Return [X, Y] of the center of cell containing provided text 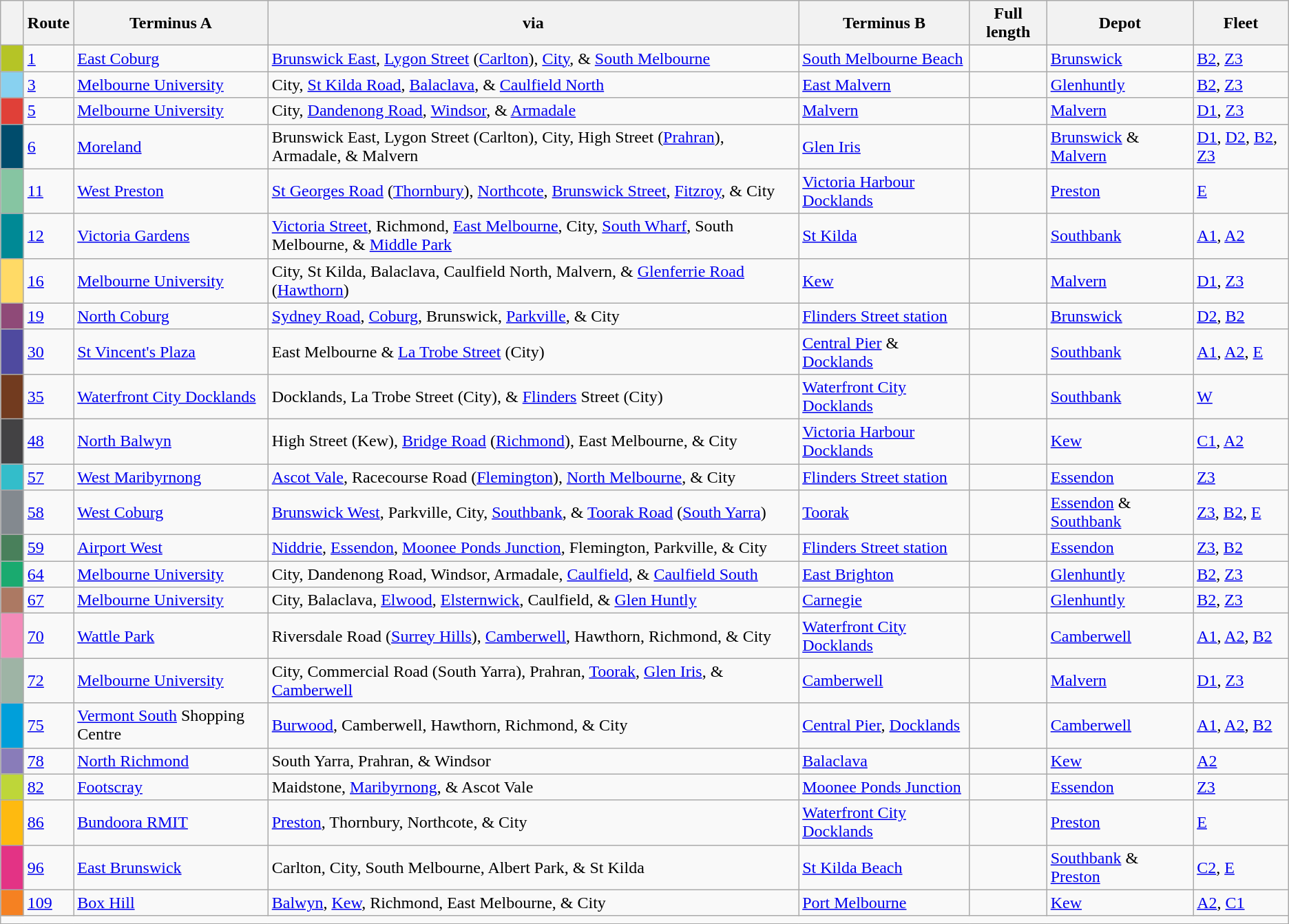
57 [48, 477]
North Richmond [171, 761]
Airport West [171, 548]
30 [48, 351]
Bundoora RMIT [171, 822]
Niddrie, Essendon, Moonee Ponds Junction, Flemington, Parkville, & City [533, 548]
Brunswick West, Parkville, City, Southbank, & Toorak Road (South Yarra) [533, 512]
Terminus B [884, 23]
City, St Kilda, Balaclava, Caulfield North, Malvern, & Glenferrie Road (Hawthorn) [533, 281]
City, Dandenong Road, Windsor, Armadale, Caulfield, & Caulfield South [533, 574]
11 [48, 191]
St Vincent's Plaza [171, 351]
Brunswick East, Lygon Street (Carlton), City, & South Melbourne [533, 59]
Box Hill [171, 903]
5 [48, 111]
D2, B2 [1241, 316]
Route [48, 23]
6 [48, 146]
City, Balaclava, Elwood, Elsternwick, Caulfield, & Glen Huntly [533, 600]
Preston, Thornbury, Northcote, & City [533, 822]
Terminus A [171, 23]
Burwood, Camberwell, Hawthorn, Richmond, & City [533, 726]
Vermont South Shopping Centre [171, 726]
A1, A2, E [1241, 351]
St Georges Road (Thornbury), Northcote, Brunswick Street, Fitzroy, & City [533, 191]
3 [48, 85]
Moonee Ponds Junction [884, 787]
96 [48, 868]
W [1241, 397]
East Brunswick [171, 868]
58 [48, 512]
City, Commercial Road (South Yarra), Prahran, Toorak, Glen Iris, & Camberwell [533, 680]
Riversdale Road (Surrey Hills), Camberwell, Hawthorn, Richmond, & City [533, 636]
Ascot Vale, Racecourse Road (Flemington), North Melbourne, & City [533, 477]
Z3, B2, E [1241, 512]
Southbank & Preston [1120, 868]
Port Melbourne [884, 903]
Wattle Park [171, 636]
Central Pier & Docklands [884, 351]
Essendon & Southbank [1120, 512]
East Melbourne & La Trobe Street (City) [533, 351]
Victoria Gardens [171, 235]
East Brighton [884, 574]
82 [48, 787]
St Kilda [884, 235]
48 [48, 441]
C2, E [1241, 868]
City, Dandenong Road, Windsor, & Armadale [533, 111]
109 [48, 903]
Brunswick & Malvern [1120, 146]
Balaclava [884, 761]
via [533, 23]
West Maribyrnong [171, 477]
A2 [1241, 761]
86 [48, 822]
12 [48, 235]
St Kilda Beach [884, 868]
75 [48, 726]
Docklands, La Trobe Street (City), & Flinders Street (City) [533, 397]
West Preston [171, 191]
East Coburg [171, 59]
Glen Iris [884, 146]
64 [48, 574]
High Street (Kew), Bridge Road (Richmond), East Melbourne, & City [533, 441]
Victoria Street, Richmond, East Melbourne, City, South Wharf, South Melbourne, & Middle Park [533, 235]
1 [48, 59]
Balwyn, Kew, Richmond, East Melbourne, & City [533, 903]
East Malvern [884, 85]
35 [48, 397]
72 [48, 680]
D1, D2, B2, Z3 [1241, 146]
South Melbourne Beach [884, 59]
78 [48, 761]
19 [48, 316]
Toorak [884, 512]
Carnegie [884, 600]
A1, A2 [1241, 235]
North Balwyn [171, 441]
Central Pier, Docklands [884, 726]
Moreland [171, 146]
City, St Kilda Road, Balaclava, & Caulfield North [533, 85]
Z3, B2 [1241, 548]
Fleet [1241, 23]
Full length [1008, 23]
Sydney Road, Coburg, Brunswick, Parkville, & City [533, 316]
Brunswick East, Lygon Street (Carlton), City, High Street (Prahran), Armadale, & Malvern [533, 146]
C1, A2 [1241, 441]
Maidstone, Maribyrnong, & Ascot Vale [533, 787]
59 [48, 548]
North Coburg [171, 316]
Depot [1120, 23]
South Yarra, Prahran, & Windsor [533, 761]
Carlton, City, South Melbourne, Albert Park, & St Kilda [533, 868]
70 [48, 636]
West Coburg [171, 512]
Footscray [171, 787]
A2, C1 [1241, 903]
67 [48, 600]
16 [48, 281]
